Scan for the cell matching the given text and deliver its (X, Y) coordinate at center. 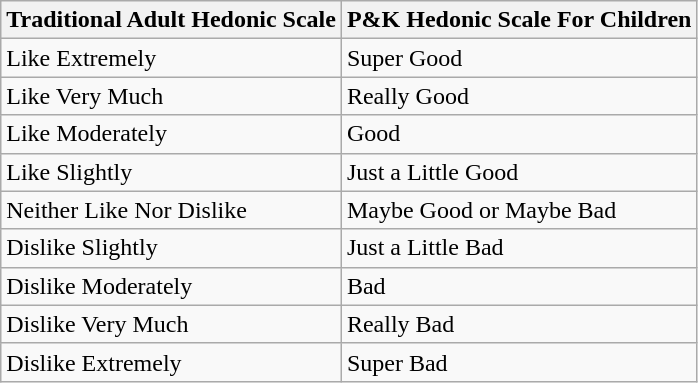
Super Good (519, 58)
Dislike Very Much (172, 324)
Like Very Much (172, 96)
Really Good (519, 96)
Bad (519, 286)
Really Bad (519, 324)
Just a Little Good (519, 172)
Neither Like Nor Dislike (172, 210)
Like Slightly (172, 172)
Traditional Adult Hedonic Scale (172, 20)
Super Bad (519, 362)
Dislike Extremely (172, 362)
Dislike Moderately (172, 286)
P&K Hedonic Scale For Children (519, 20)
Good (519, 134)
Like Moderately (172, 134)
Dislike Slightly (172, 248)
Just a Little Bad (519, 248)
Maybe Good or Maybe Bad (519, 210)
Like Extremely (172, 58)
